Search for the cell housing the specified text and yield its (x, y) center coordinate. 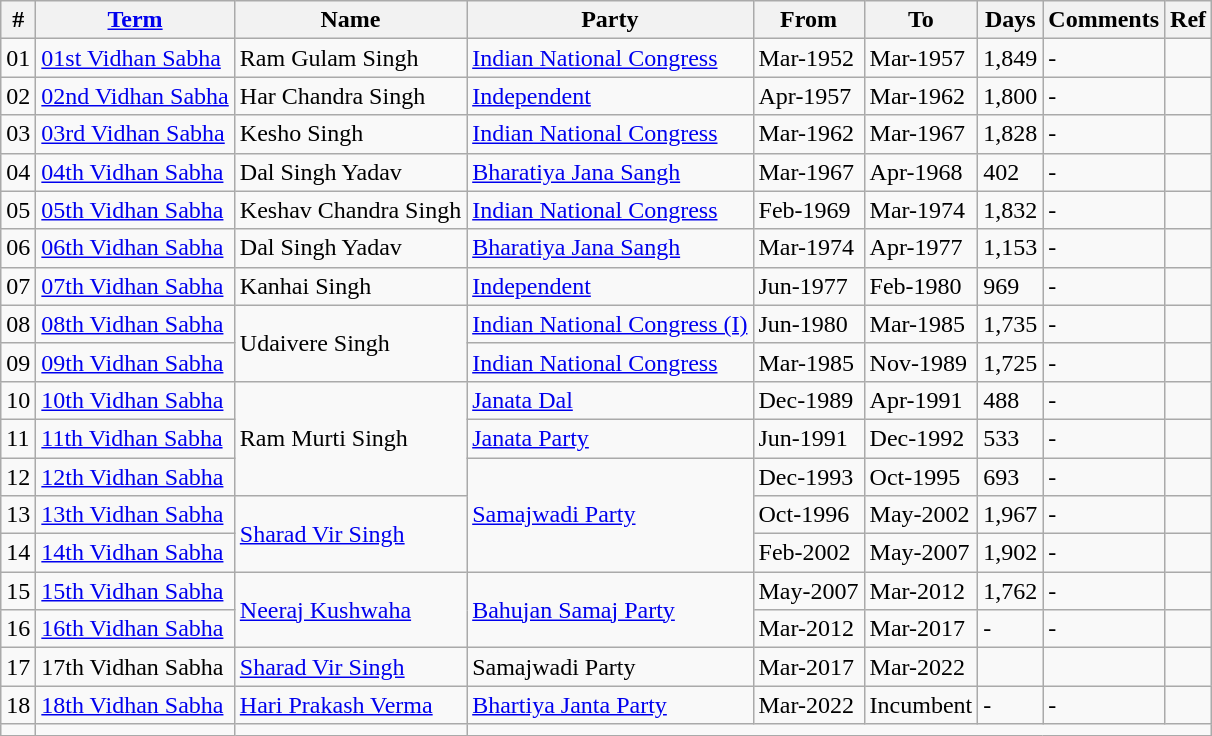
# (18, 20)
Dec-1993 (808, 477)
07th Vidhan Sabha (135, 286)
Incumbent (921, 705)
01st Vidhan Sabha (135, 58)
17 (18, 667)
Mar-1957 (921, 58)
05th Vidhan Sabha (135, 210)
Udaivere Singh (350, 343)
04th Vidhan Sabha (135, 172)
969 (1010, 286)
1,832 (1010, 210)
03rd Vidhan Sabha (135, 134)
Days (1010, 20)
Dec-1992 (921, 438)
09 (18, 362)
Feb-1969 (808, 210)
1,828 (1010, 134)
Mar-1952 (808, 58)
10 (18, 400)
Bhartiya Janta Party (610, 705)
01 (18, 58)
Feb-1980 (921, 286)
1,725 (1010, 362)
18th Vidhan Sabha (135, 705)
06 (18, 248)
Janata Party (610, 438)
16 (18, 629)
Party (610, 20)
17th Vidhan Sabha (135, 667)
13th Vidhan Sabha (135, 515)
11 (18, 438)
Oct-1995 (921, 477)
From (808, 20)
Janata Dal (610, 400)
12th Vidhan Sabha (135, 477)
Jun-1977 (808, 286)
15 (18, 591)
03 (18, 134)
05 (18, 210)
Name (350, 20)
Feb-2002 (808, 553)
14th Vidhan Sabha (135, 553)
Apr-1957 (808, 96)
16th Vidhan Sabha (135, 629)
12 (18, 477)
07 (18, 286)
Keshav Chandra Singh (350, 210)
09th Vidhan Sabha (135, 362)
04 (18, 172)
402 (1010, 172)
02 (18, 96)
Bahujan Samaj Party (610, 610)
Ref (1188, 20)
Dec-1989 (808, 400)
18 (18, 705)
1,800 (1010, 96)
Jun-1991 (808, 438)
1,902 (1010, 553)
488 (1010, 400)
Comments (1104, 20)
11th Vidhan Sabha (135, 438)
15th Vidhan Sabha (135, 591)
1,849 (1010, 58)
Oct-1996 (808, 515)
533 (1010, 438)
08 (18, 324)
Ram Murti Singh (350, 438)
Jun-1980 (808, 324)
Apr-1968 (921, 172)
Kanhai Singh (350, 286)
10th Vidhan Sabha (135, 400)
Indian National Congress (I) (610, 324)
02nd Vidhan Sabha (135, 96)
Neeraj Kushwaha (350, 610)
1,153 (1010, 248)
Term (135, 20)
Hari Prakash Verma (350, 705)
06th Vidhan Sabha (135, 248)
693 (1010, 477)
14 (18, 553)
Har Chandra Singh (350, 96)
1,735 (1010, 324)
Kesho Singh (350, 134)
13 (18, 515)
To (921, 20)
08th Vidhan Sabha (135, 324)
Nov-1989 (921, 362)
1,762 (1010, 591)
May-2002 (921, 515)
Ram Gulam Singh (350, 58)
Apr-1991 (921, 400)
1,967 (1010, 515)
Apr-1977 (921, 248)
